Return the [X, Y] coordinate for the center point of the cell that contains the specified text.  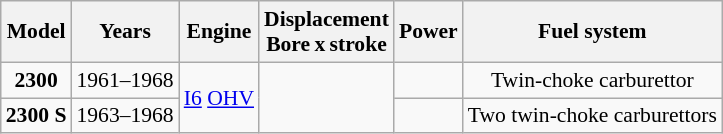
Model [36, 32]
Engine [219, 32]
Fuel system [592, 32]
DisplacementBore x stroke [326, 32]
1961–1968 [124, 80]
1963–1968 [124, 116]
I6 OHV [219, 98]
2300 S [36, 116]
Twin-choke carburettor [592, 80]
Two twin-choke carburettors [592, 116]
Power [428, 32]
2300 [36, 80]
Years [124, 32]
